Return the (x, y) coordinate for the center point of the cell that contains the specified text.  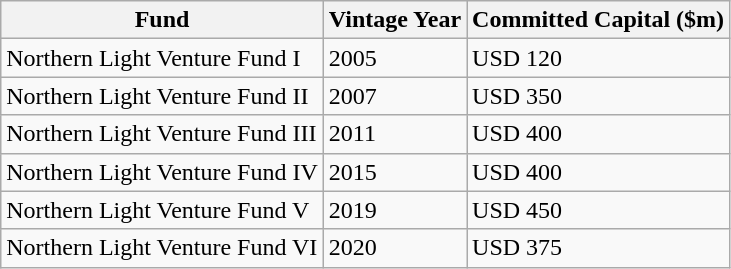
USD 450 (598, 210)
Fund (162, 20)
Northern Light Venture Fund II (162, 96)
2005 (394, 58)
Committed Capital ($m) (598, 20)
2015 (394, 172)
2019 (394, 210)
Northern Light Venture Fund I (162, 58)
Northern Light Venture Fund VI (162, 248)
2007 (394, 96)
Northern Light Venture Fund V (162, 210)
USD 350 (598, 96)
Vintage Year (394, 20)
Northern Light Venture Fund III (162, 134)
USD 120 (598, 58)
2011 (394, 134)
2020 (394, 248)
Northern Light Venture Fund IV (162, 172)
USD 375 (598, 248)
